Capture the cell that displays the provided text and extract its [x, y] central coordinate. 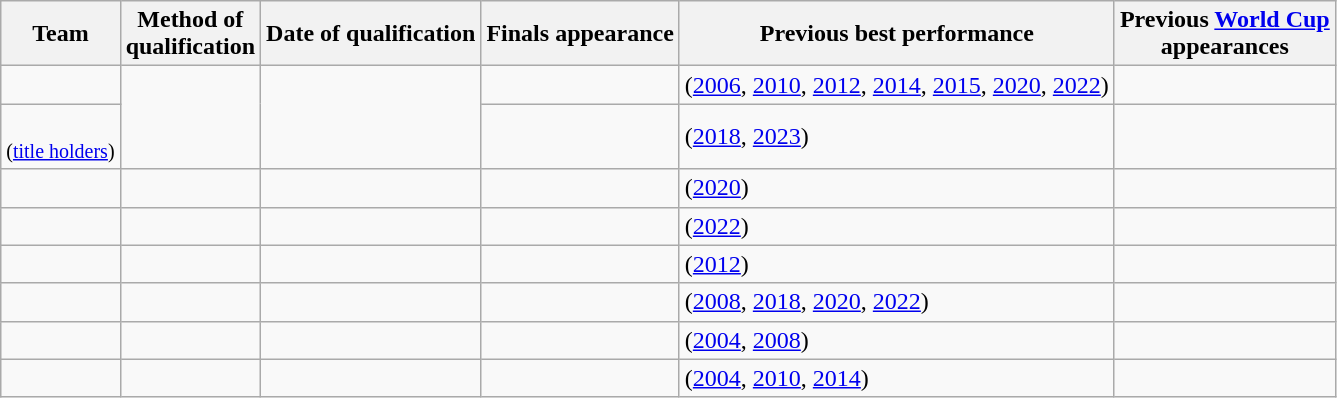
Finals appearance [580, 34]
(2020) [896, 188]
(2022) [896, 226]
(2008, 2018, 2020, 2022) [896, 302]
Previous best performance [896, 34]
(title holders) [60, 136]
Method ofqualification [190, 34]
(2012) [896, 264]
Date of qualification [371, 34]
Team [60, 34]
Previous World Cupappearances [1224, 34]
(2004, 2010, 2014) [896, 378]
(2006, 2010, 2012, 2014, 2015, 2020, 2022) [896, 85]
(2018, 2023) [896, 136]
(2004, 2008) [896, 340]
